Return the [x, y] coordinate for the center point of the cell that contains the specified text.  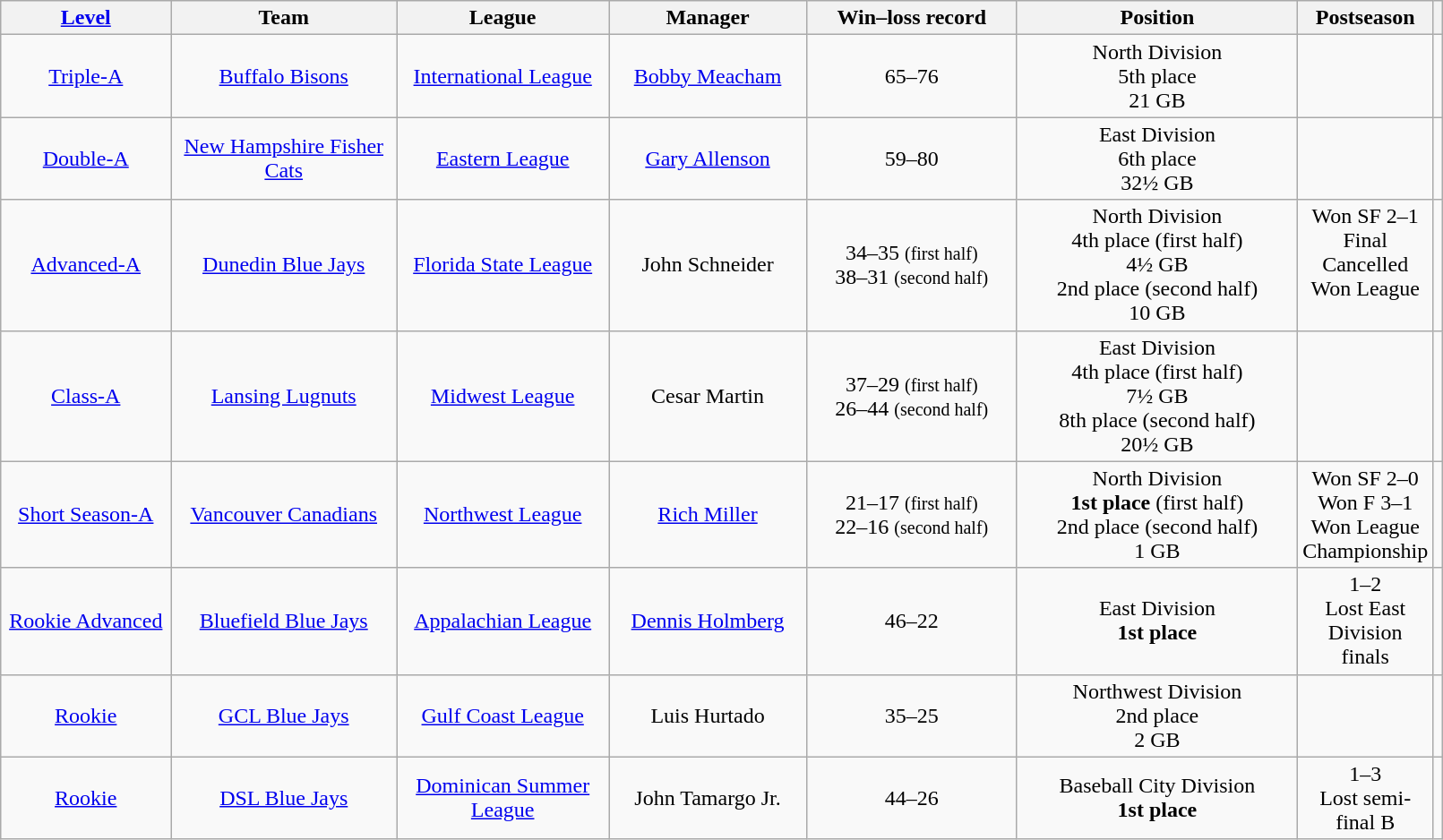
Bluefield Blue Jays [284, 621]
Dunedin Blue Jays [284, 265]
Triple-A [86, 76]
Dennis Holmberg [708, 621]
Cesar Martin [708, 396]
Bobby Meacham [708, 76]
Short Season-A [86, 514]
East Division4th place (first half)7½ GB8th place (second half)20½ GB [1157, 396]
North Division1st place (first half)2nd place (second half)1 GB [1157, 514]
New Hampshire Fisher Cats [284, 159]
Appalachian League [503, 621]
Team [284, 18]
Northwest Division2nd place2 GB [1157, 716]
Win–loss record [912, 18]
Won SF 2–1Final CancelledWon League [1365, 265]
League [503, 18]
Luis Hurtado [708, 716]
34–35 (first half) 38–31 (second half) [912, 265]
Lansing Lugnuts [284, 396]
Manager [708, 18]
Baseball City Division1st place [1157, 798]
Northwest League [503, 514]
International League [503, 76]
1–2Lost East Division finals [1365, 621]
Double-A [86, 159]
37–29 (first half) 26–44 (second half) [912, 396]
Vancouver Canadians [284, 514]
Buffalo Bisons [284, 76]
Advanced-A [86, 265]
44–26 [912, 798]
Class-A [86, 396]
East Division1st place [1157, 621]
GCL Blue Jays [284, 716]
1–3Lost semi-final B [1365, 798]
Midwest League [503, 396]
59–80 [912, 159]
35–25 [912, 716]
John Tamargo Jr. [708, 798]
46–22 [912, 621]
Eastern League [503, 159]
Gary Allenson [708, 159]
21–17 (first half) 22–16 (second half) [912, 514]
Level [86, 18]
Position [1157, 18]
Rich Miller [708, 514]
Rookie Advanced [86, 621]
Dominican Summer League [503, 798]
John Schneider [708, 265]
East Division6th place32½ GB [1157, 159]
65–76 [912, 76]
DSL Blue Jays [284, 798]
North Division4th place (first half)4½ GB2nd place (second half)10 GB [1157, 265]
Florida State League [503, 265]
Gulf Coast League [503, 716]
Postseason [1365, 18]
Won SF 2–0Won F 3–1Won League Championship [1365, 514]
North Division5th place21 GB [1157, 76]
